Determine the (X, Y) coordinate at the center of the cell enclosing the given text.  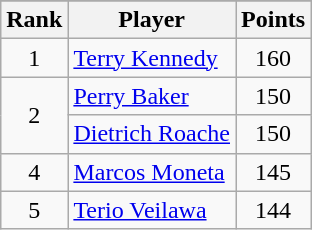
5 (34, 210)
Dietrich Roache (152, 134)
Terio Veilawa (152, 210)
145 (274, 172)
Player (152, 20)
Marcos Moneta (152, 172)
160 (274, 58)
Perry Baker (152, 96)
Points (274, 20)
1 (34, 58)
4 (34, 172)
Rank (34, 20)
2 (34, 115)
144 (274, 210)
Terry Kennedy (152, 58)
